Identify which cell holds the provided text, then report its (x, y) central coordinate. 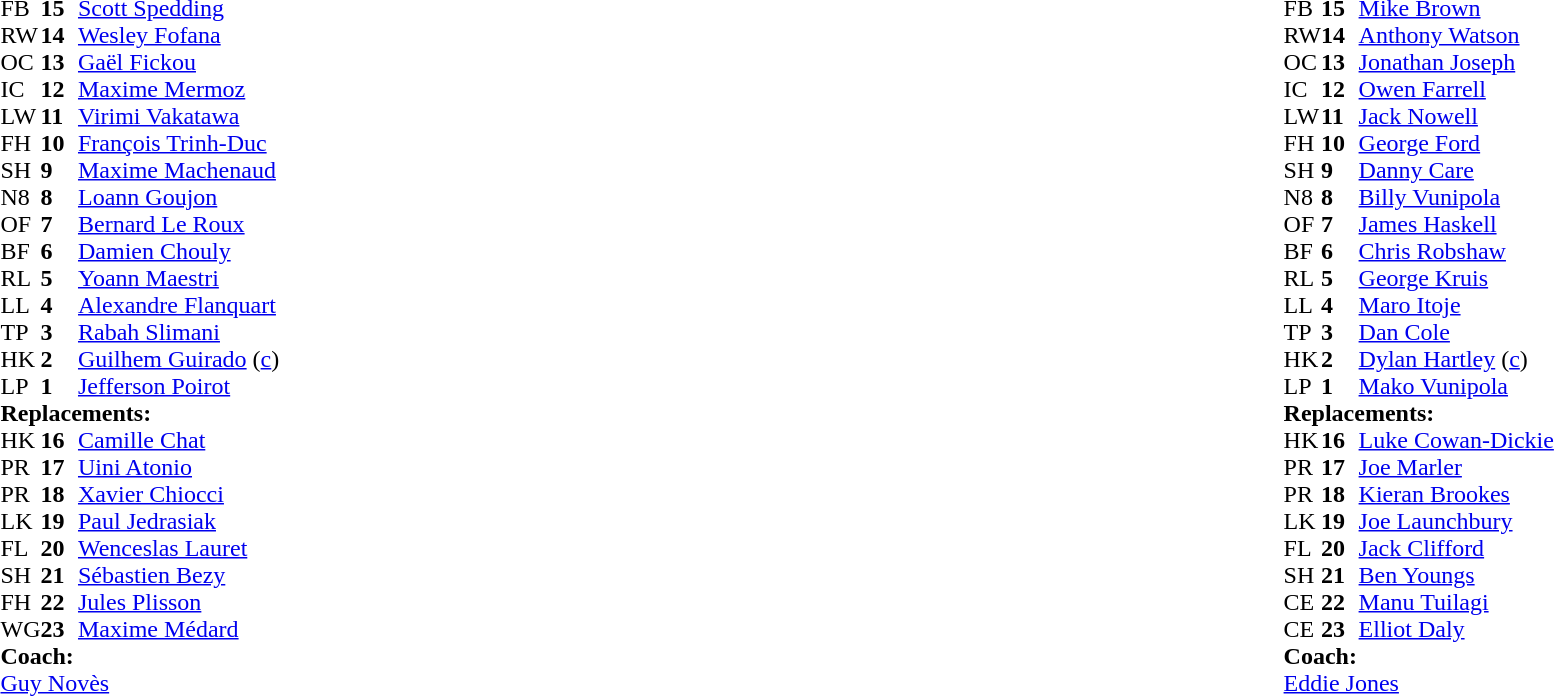
Gaël Fickou (178, 62)
James Haskell (1456, 224)
Luke Cowan-Dickie (1456, 440)
Damien Chouly (178, 252)
George Ford (1456, 144)
Manu Tuilagi (1456, 602)
Kieran Brookes (1456, 494)
Maxime Machenaud (178, 170)
Yoann Maestri (178, 278)
Elliot Daly (1456, 630)
Mako Vunipola (1456, 386)
Anthony Watson (1456, 36)
Wesley Fofana (178, 36)
Jack Clifford (1456, 548)
Joe Marler (1456, 468)
Wenceslas Lauret (178, 548)
Maro Itoje (1456, 306)
Loann Goujon (178, 198)
François Trinh-Duc (178, 144)
Guilhem Guirado (c) (178, 360)
Jack Nowell (1456, 116)
Paul Jedrasiak (178, 522)
Jefferson Poirot (178, 386)
Dylan Hartley (c) (1456, 360)
Maxime Médard (178, 630)
Maxime Mermoz (178, 90)
Sébastien Bezy (178, 576)
Chris Robshaw (1456, 252)
Billy Vunipola (1456, 198)
WG (20, 630)
Dan Cole (1456, 332)
Jonathan Joseph (1456, 62)
Virimi Vakatawa (178, 116)
Danny Care (1456, 170)
George Kruis (1456, 278)
Rabah Slimani (178, 332)
Uini Atonio (178, 468)
Joe Launchbury (1456, 522)
Ben Youngs (1456, 576)
Xavier Chiocci (178, 494)
Bernard Le Roux (178, 224)
Owen Farrell (1456, 90)
Jules Plisson (178, 602)
Alexandre Flanquart (178, 306)
Camille Chat (178, 440)
